Provide the [x, y] coordinate of the cell's center where the given text is located.  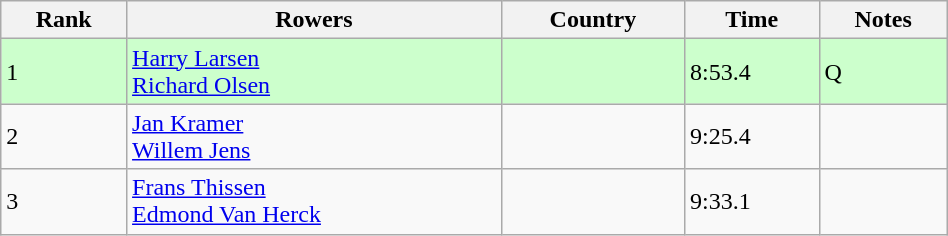
9:25.4 [752, 136]
9:33.1 [752, 202]
3 [64, 202]
8:53.4 [752, 72]
Time [752, 20]
Notes [883, 20]
Harry LarsenRichard Olsen [314, 72]
2 [64, 136]
Q [883, 72]
Rank [64, 20]
Jan KramerWillem Jens [314, 136]
Frans ThissenEdmond Van Herck [314, 202]
1 [64, 72]
Country [592, 20]
Rowers [314, 20]
